Locate the cell with the specified text and output its [X, Y] center coordinate. 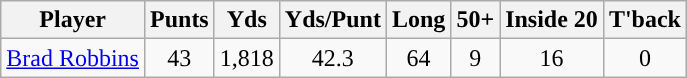
Inside 20 [552, 20]
64 [418, 58]
43 [179, 58]
16 [552, 58]
0 [644, 58]
Yds/Punt [332, 20]
T'back [644, 20]
Yds [246, 20]
9 [476, 58]
Brad Robbins [73, 58]
50+ [476, 20]
Player [73, 20]
1,818 [246, 58]
Punts [179, 20]
Long [418, 20]
42.3 [332, 58]
